Search for the cell housing the specified text and yield its [X, Y] center coordinate. 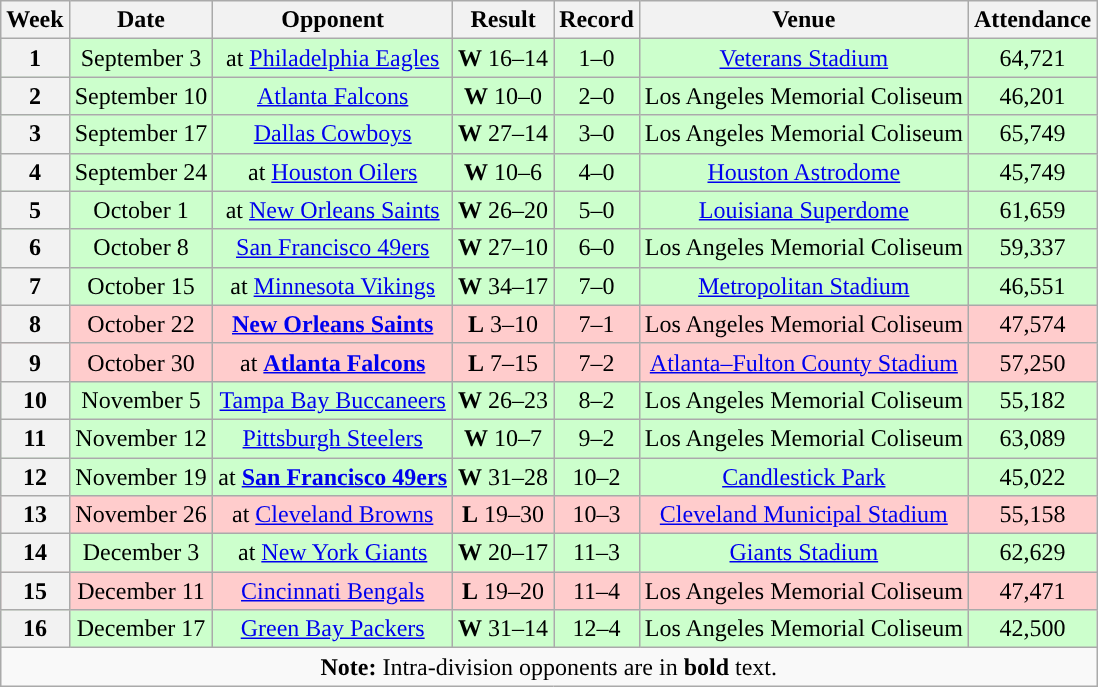
7–0 [597, 286]
2–0 [597, 96]
San Francisco 49ers [333, 248]
9–2 [597, 438]
15 [35, 591]
46,201 [1032, 96]
Result [504, 20]
Opponent [333, 20]
8 [35, 324]
1 [35, 58]
42,500 [1032, 629]
Green Bay Packers [333, 629]
3–0 [597, 134]
Record [597, 20]
7–2 [597, 362]
Veterans Stadium [804, 58]
46,551 [1032, 286]
12–4 [597, 629]
11–4 [597, 591]
L 19–30 [504, 515]
Giants Stadium [804, 553]
2 [35, 96]
59,337 [1032, 248]
Louisiana Superdome [804, 210]
57,250 [1032, 362]
W 27–14 [504, 134]
64,721 [1032, 58]
W 10–0 [504, 96]
W 26–23 [504, 400]
62,629 [1032, 553]
October 1 [141, 210]
W 10–7 [504, 438]
W 34–17 [504, 286]
Atlanta–Fulton County Stadium [804, 362]
New Orleans Saints [333, 324]
November 12 [141, 438]
Pittsburgh Steelers [333, 438]
45,749 [1032, 172]
12 [35, 477]
4 [35, 172]
6–0 [597, 248]
11 [35, 438]
61,659 [1032, 210]
November 26 [141, 515]
October 15 [141, 286]
Metropolitan Stadium [804, 286]
Note: Intra-division opponents are in bold text. [549, 667]
Attendance [1032, 20]
3 [35, 134]
November 19 [141, 477]
Cincinnati Bengals [333, 591]
September 3 [141, 58]
13 [35, 515]
W 26–20 [504, 210]
at Minnesota Vikings [333, 286]
L 19–20 [504, 591]
47,574 [1032, 324]
W 16–14 [504, 58]
63,089 [1032, 438]
L 3–10 [504, 324]
55,182 [1032, 400]
at San Francisco 49ers [333, 477]
5 [35, 210]
September 10 [141, 96]
at Philadelphia Eagles [333, 58]
10 [35, 400]
W 10–6 [504, 172]
8–2 [597, 400]
10–2 [597, 477]
47,471 [1032, 591]
11–3 [597, 553]
14 [35, 553]
Houston Astrodome [804, 172]
7 [35, 286]
at New York Giants [333, 553]
December 11 [141, 591]
at Cleveland Browns [333, 515]
Dallas Cowboys [333, 134]
7–1 [597, 324]
at New Orleans Saints [333, 210]
45,022 [1032, 477]
9 [35, 362]
55,158 [1032, 515]
Tampa Bay Buccaneers [333, 400]
4–0 [597, 172]
October 8 [141, 248]
16 [35, 629]
December 3 [141, 553]
November 5 [141, 400]
December 17 [141, 629]
October 22 [141, 324]
at Atlanta Falcons [333, 362]
Date [141, 20]
65,749 [1032, 134]
Atlanta Falcons [333, 96]
at Houston Oilers [333, 172]
September 24 [141, 172]
Week [35, 20]
10–3 [597, 515]
1–0 [597, 58]
Candlestick Park [804, 477]
W 31–14 [504, 629]
W 27–10 [504, 248]
6 [35, 248]
October 30 [141, 362]
Cleveland Municipal Stadium [804, 515]
September 17 [141, 134]
W 31–28 [504, 477]
L 7–15 [504, 362]
W 20–17 [504, 553]
5–0 [597, 210]
Venue [804, 20]
